Search for the cell housing the specified text and yield its (X, Y) center coordinate. 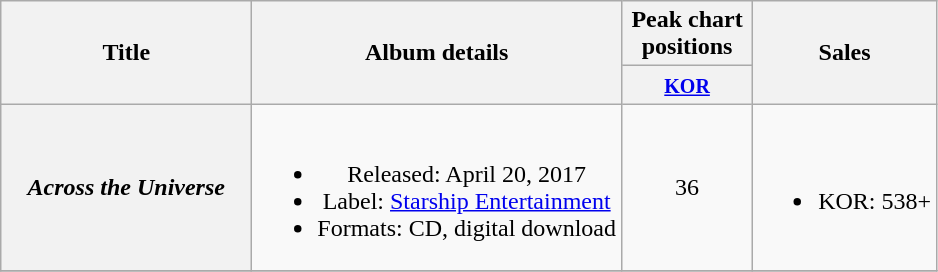
Across the Universe (126, 188)
Released: April 20, 2017Label: Starship EntertainmentFormats: CD, digital download (437, 188)
Album details (437, 52)
Sales (845, 52)
KOR (688, 85)
Title (126, 52)
Peak chart positions (688, 34)
36 (688, 188)
KOR: 538+ (845, 188)
